Search for the cell housing the specified text and yield its (X, Y) center coordinate. 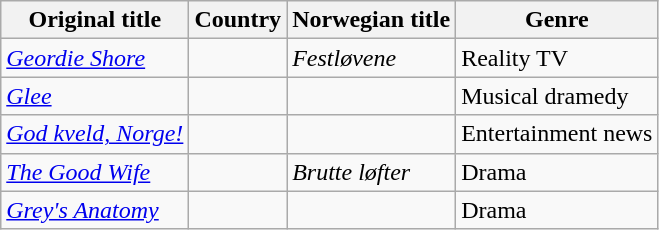
Festløvene (372, 58)
Country (238, 20)
The Good Wife (95, 172)
God kveld, Norge! (95, 134)
Geordie Shore (95, 58)
Musical dramedy (557, 96)
Original title (95, 20)
Genre (557, 20)
Norwegian title (372, 20)
Entertainment news (557, 134)
Reality TV (557, 58)
Glee (95, 96)
Brutte løfter (372, 172)
Grey's Anatomy (95, 210)
